Locate the cell with the specified text and output its (X, Y) center coordinate. 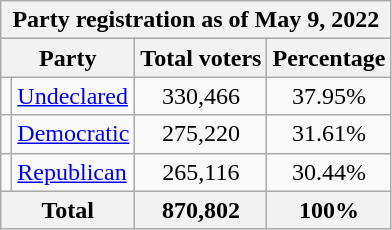
Party registration as of May 9, 2022 (196, 20)
870,802 (201, 210)
Undeclared (74, 96)
Total (68, 210)
Republican (74, 172)
Democratic (74, 134)
37.95% (329, 96)
Party (68, 58)
31.61% (329, 134)
Total voters (201, 58)
100% (329, 210)
275,220 (201, 134)
30.44% (329, 172)
265,116 (201, 172)
Percentage (329, 58)
330,466 (201, 96)
